Determine the (X, Y) coordinate at the center of the cell enclosing the given text.  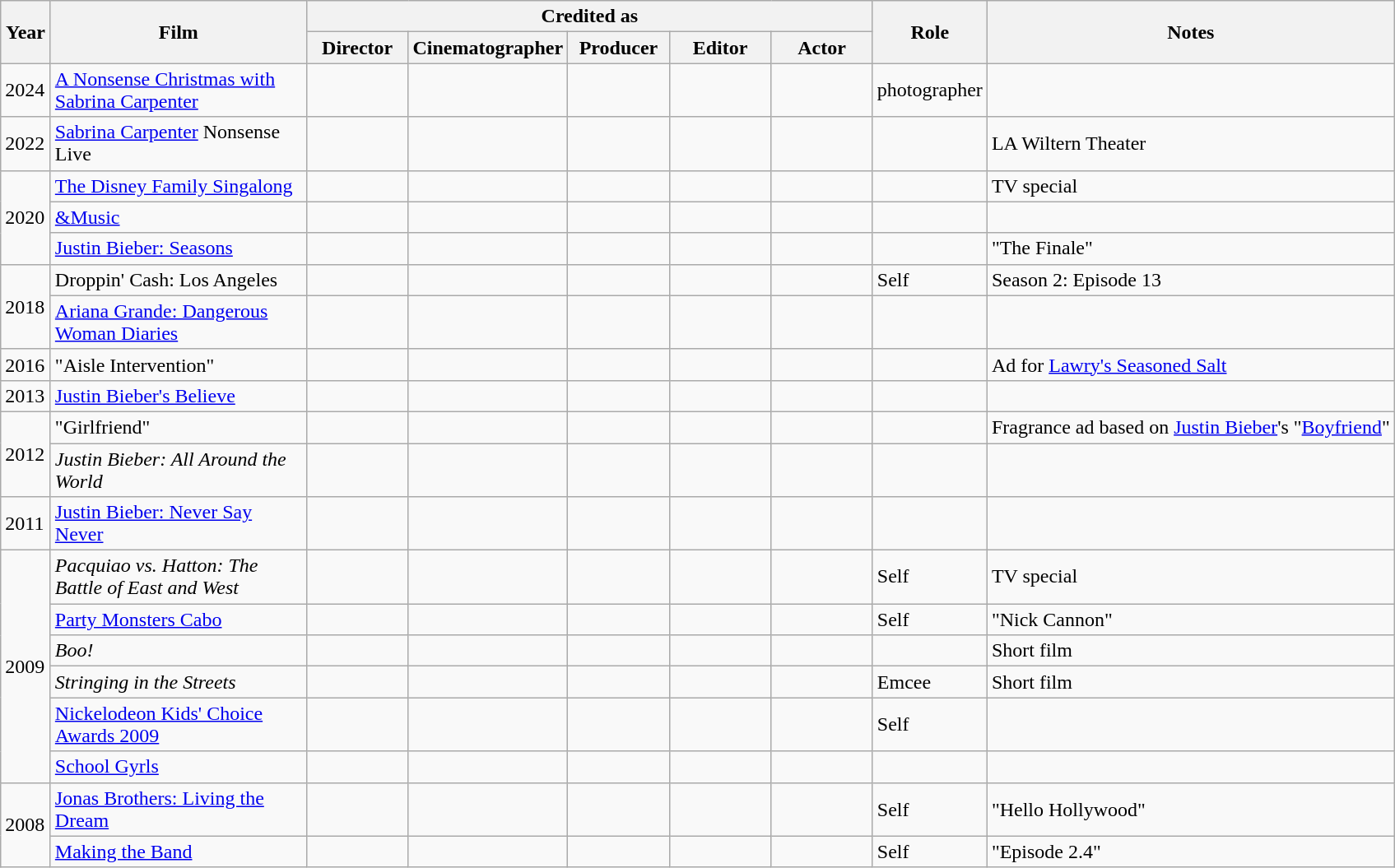
&Music (178, 217)
Ariana Grande: Dangerous Woman Diaries (178, 323)
Ad for Lawry's Seasoned Salt (1190, 364)
Emcee (930, 682)
Justin Bieber: Never Say Never (178, 523)
"Aisle Intervention" (178, 364)
Pacquiao vs. Hatton: The Battle of East and West (178, 578)
"Hello Hollywood" (1190, 810)
2020 (26, 217)
Making the Band (178, 852)
Droppin' Cash: Los Angeles (178, 280)
"Nick Cannon" (1190, 620)
Cinematographer (488, 48)
Justin Bieber's Believe (178, 396)
Actor (822, 48)
2018 (26, 306)
Boo! (178, 651)
Role (930, 32)
Sabrina Carpenter Nonsense Live (178, 143)
Film (178, 32)
Justin Bieber: All Around the World (178, 469)
2009 (26, 666)
Justin Bieber: Seasons (178, 248)
"Girlfriend" (178, 427)
"The Finale" (1190, 248)
2013 (26, 396)
Fragrance ad based on Justin Bieber's "Boyfriend" (1190, 427)
2012 (26, 454)
Director (357, 48)
Producer (619, 48)
photographer (930, 91)
2011 (26, 523)
LA Wiltern Theater (1190, 143)
Year (26, 32)
2016 (26, 364)
"Episode 2.4" (1190, 852)
Notes (1190, 32)
The Disney Family Singalong (178, 186)
2022 (26, 143)
Jonas Brothers: Living the Dream (178, 810)
School Gyrls (178, 767)
A Nonsense Christmas with Sabrina Carpenter (178, 91)
2008 (26, 824)
Credited as (589, 16)
Party Monsters Cabo (178, 620)
Season 2: Episode 13 (1190, 280)
Nickelodeon Kids' Choice Awards 2009 (178, 724)
Editor (720, 48)
2024 (26, 91)
Stringing in the Streets (178, 682)
